For the text-containing cell, return its midpoint in (x, y) coordinate format. 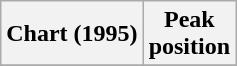
Peakposition (189, 34)
Chart (1995) (72, 34)
